Extract the (X, Y) coordinate from the center of the cell holding the provided text.  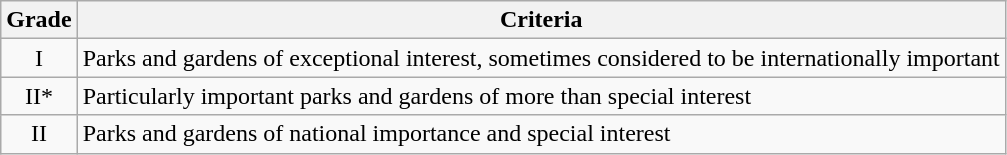
Grade (39, 20)
Parks and gardens of national importance and special interest (541, 134)
II* (39, 96)
II (39, 134)
Particularly important parks and gardens of more than special interest (541, 96)
Criteria (541, 20)
Parks and gardens of exceptional interest, sometimes considered to be internationally important (541, 58)
I (39, 58)
